Locate the cell with the specified text and output its (X, Y) center coordinate. 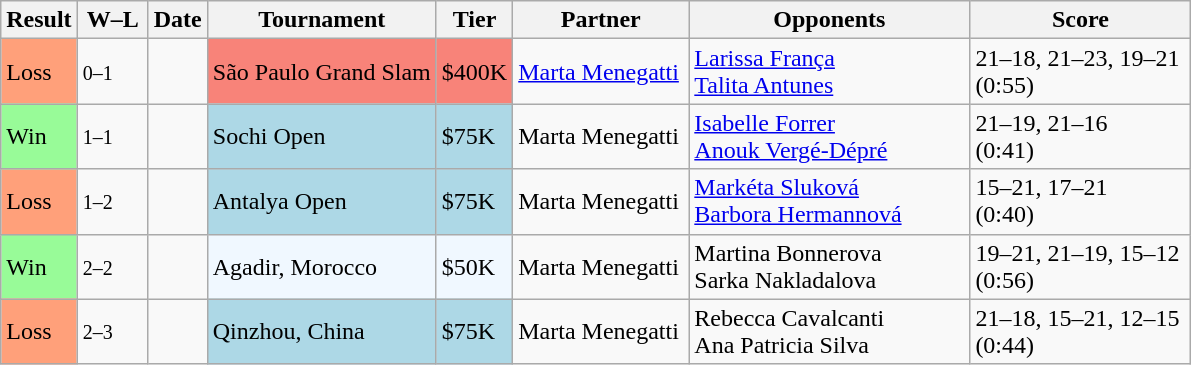
W–L (112, 20)
21–18, 15–21, 12–15(0:44) (1080, 332)
15–21, 17–21(0:40) (1080, 202)
Result (39, 20)
0–1 (112, 72)
Sochi Open (322, 136)
Tier (474, 20)
Qinzhou, China (322, 332)
Martina Bonnerova Sarka Nakladalova (830, 266)
Tournament (322, 20)
Isabelle Forrer Anouk Vergé-Dépré (830, 136)
São Paulo Grand Slam (322, 72)
21–18, 21–23, 19–21(0:55) (1080, 72)
$50K (474, 266)
Date (178, 20)
2–3 (112, 332)
Partner (601, 20)
19–21, 21–19, 15–12(0:56) (1080, 266)
Opponents (830, 20)
1–2 (112, 202)
Score (1080, 20)
Markéta Sluková Barbora Hermannová (830, 202)
21–19, 21–16(0:41) (1080, 136)
Larissa França Talita Antunes (830, 72)
2–2 (112, 266)
Antalya Open (322, 202)
1–1 (112, 136)
Rebecca Cavalcanti Ana Patricia Silva (830, 332)
Agadir, Morocco (322, 266)
$400K (474, 72)
